Return the [X, Y] coordinate for the center point of the cell that contains the specified text.  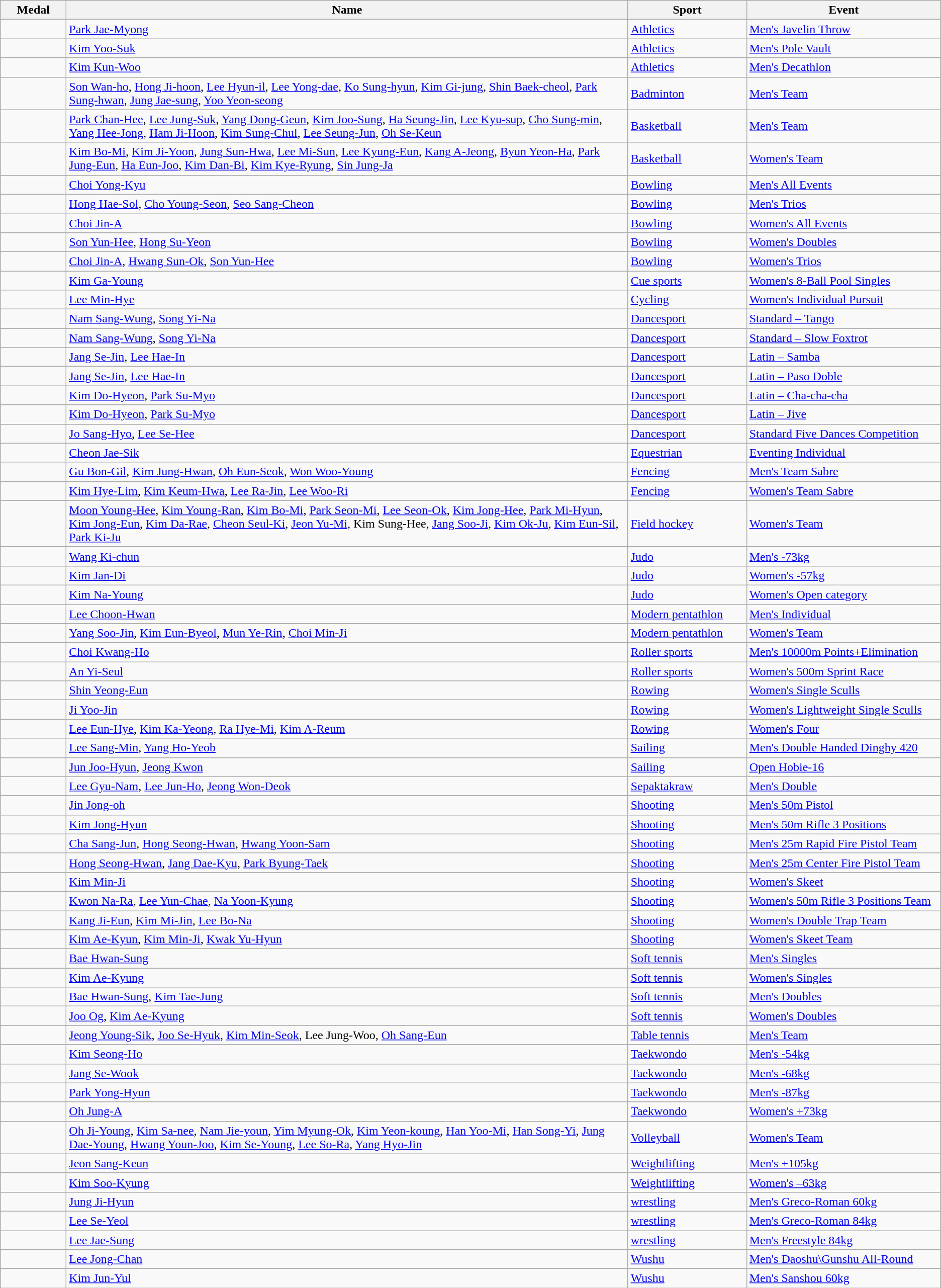
Standard Five Dances Competition [843, 434]
Men's Double [843, 786]
Field hockey [687, 524]
Men's 10000m Points+Elimination [843, 652]
Jeon Sang-Keun [347, 1163]
Cheon Jae-Sik [347, 453]
Kim Hye-Lim, Kim Keum-Hwa, Lee Ra-Jin, Lee Woo-Ri [347, 491]
Women's 500m Sprint Race [843, 671]
Men's Trios [843, 204]
Women's Lightweight Single Sculls [843, 710]
Men's Individual [843, 614]
Open Hobie-16 [843, 767]
Men's Singles [843, 959]
Women's -57kg [843, 575]
Wang Ki-chun [347, 556]
Eventing Individual [843, 453]
Kim Ae-Kyung [347, 978]
Kang Ji-Eun, Kim Mi-Jin, Lee Bo-Na [347, 920]
Kim Min-Ji [347, 882]
Jin Jong-oh [347, 805]
Cue sports [687, 280]
Kim Ae-Kyun, Kim Min-Ji, Kwak Yu-Hyun [347, 939]
Women's 50m Rifle 3 Positions Team [843, 901]
Women's Open category [843, 594]
Men's 25m Center Fire Pistol Team [843, 863]
Lee Min-Hye [347, 300]
Badminton [687, 94]
Men's +105kg [843, 1163]
Kim Jong-Hyun [347, 824]
Kim Jan-Di [347, 575]
Men's Decathlon [843, 67]
Kwon Na-Ra, Lee Yun-Chae, Na Yoon-Kyung [347, 901]
Jo Sang-Hyo, Lee Se-Hee [347, 434]
Jang Se-Wook [347, 1073]
Men's Greco-Roman 60kg [843, 1201]
Latin – Paso Doble [843, 376]
Women's Four [843, 729]
Men's -68kg [843, 1073]
Women's Skeet [843, 882]
Lee Sang-Min, Yang Ho-Yeob [347, 748]
Choi Kwang-Ho [347, 652]
Lee Se-Yeol [347, 1221]
Men's Doubles [843, 997]
Lee Jae-Sung [347, 1240]
Cha Sang-Jun, Hong Seong-Hwan, Hwang Yoon-Sam [347, 843]
Choi Jin-A, Hwang Sun-Ok, Son Yun-Hee [347, 261]
Ji Yoo-Jin [347, 710]
Medal [33, 10]
Choi Yong-Kyu [347, 185]
Equestrian [687, 453]
Park Jae-Myong [347, 29]
Volleyball [687, 1138]
Women's Single Sculls [843, 691]
Oh Jung-A [347, 1111]
Women's Double Trap Team [843, 920]
Son Yun-Hee, Hong Su-Yeon [347, 242]
Son Wan-ho, Hong Ji-hoon, Lee Hyun-il, Lee Yong-dae, Ko Sung-hyun, Kim Gi-jung, Shin Baek-cheol, Park Sung-hwan, Jung Jae-sung, Yoo Yeon-seong [347, 94]
Women's Individual Pursuit [843, 300]
Bae Hwan-Sung, Kim Tae-Jung [347, 997]
Men's Freestyle 84kg [843, 1240]
Shin Yeong-Eun [347, 691]
Men's Sanshou 60kg [843, 1278]
Lee Choon-Hwan [347, 614]
Kim Kun-Woo [347, 67]
Kim Jun-Yul [347, 1278]
Women's Trios [843, 261]
Women's Singles [843, 978]
Men's -87kg [843, 1092]
Name [347, 10]
Women's All Events [843, 223]
Kim Ga-Young [347, 280]
Sepaktakraw [687, 786]
Men's Javelin Throw [843, 29]
Table tennis [687, 1035]
Men's Double Handed Dinghy 420 [843, 748]
Men's Daoshu\Gunshu All-Round [843, 1259]
Women's Team Sabre [843, 491]
Latin – Samba [843, 357]
Latin – Jive [843, 414]
Event [843, 10]
Women's +73kg [843, 1111]
Sport [687, 10]
Men's 25m Rapid Fire Pistol Team [843, 843]
Hong Seong-Hwan, Jang Dae-Kyu, Park Byung-Taek [347, 863]
Men's Pole Vault [843, 48]
Jung Ji-Hyun [347, 1201]
Women's –63kg [843, 1182]
Men's 50m Rifle 3 Positions [843, 824]
Standard – Slow Foxtrot [843, 338]
An Yi-Seul [347, 671]
Bae Hwan-Sung [347, 959]
Latin – Cha-cha-cha [843, 395]
Men's Team Sabre [843, 472]
Men's -73kg [843, 556]
Hong Hae-Sol, Cho Young-Seon, Seo Sang-Cheon [347, 204]
Men's Greco-Roman 84kg [843, 1221]
Men's All Events [843, 185]
Standard – Tango [843, 319]
Jeong Young-Sik, Joo Se-Hyuk, Kim Min-Seok, Lee Jung-Woo, Oh Sang-Eun [347, 1035]
Jun Joo-Hyun, Jeong Kwon [347, 767]
Women's 8-Ball Pool Singles [843, 280]
Gu Bon-Gil, Kim Jung-Hwan, Oh Eun-Seok, Won Woo-Young [347, 472]
Lee Jong-Chan [347, 1259]
Kim Yoo-Suk [347, 48]
Lee Gyu-Nam, Lee Jun-Ho, Jeong Won-Deok [347, 786]
Cycling [687, 300]
Kim Soo-Kyung [347, 1182]
Kim Na-Young [347, 594]
Men's 50m Pistol [843, 805]
Men's -54kg [843, 1054]
Kim Seong-Ho [347, 1054]
Women's Skeet Team [843, 939]
Choi Jin-A [347, 223]
Park Yong-Hyun [347, 1092]
Yang Soo-Jin, Kim Eun-Byeol, Mun Ye-Rin, Choi Min-Ji [347, 633]
Lee Eun-Hye, Kim Ka-Yeong, Ra Hye-Mi, Kim A-Reum [347, 729]
Joo Og, Kim Ae-Kyung [347, 1016]
